Locate the cell with the specified text and output its (x, y) center coordinate. 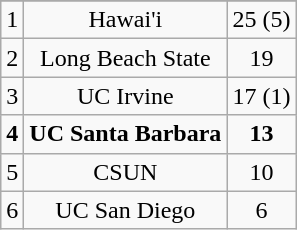
2 (12, 58)
UC Santa Barbara (126, 134)
19 (262, 58)
Hawai'i (126, 20)
Long Beach State (126, 58)
13 (262, 134)
CSUN (126, 172)
3 (12, 96)
25 (5) (262, 20)
UC Irvine (126, 96)
10 (262, 172)
5 (12, 172)
1 (12, 20)
17 (1) (262, 96)
UC San Diego (126, 210)
4 (12, 134)
